From the cell containing the given text, extract its center point as [X, Y] coordinate. 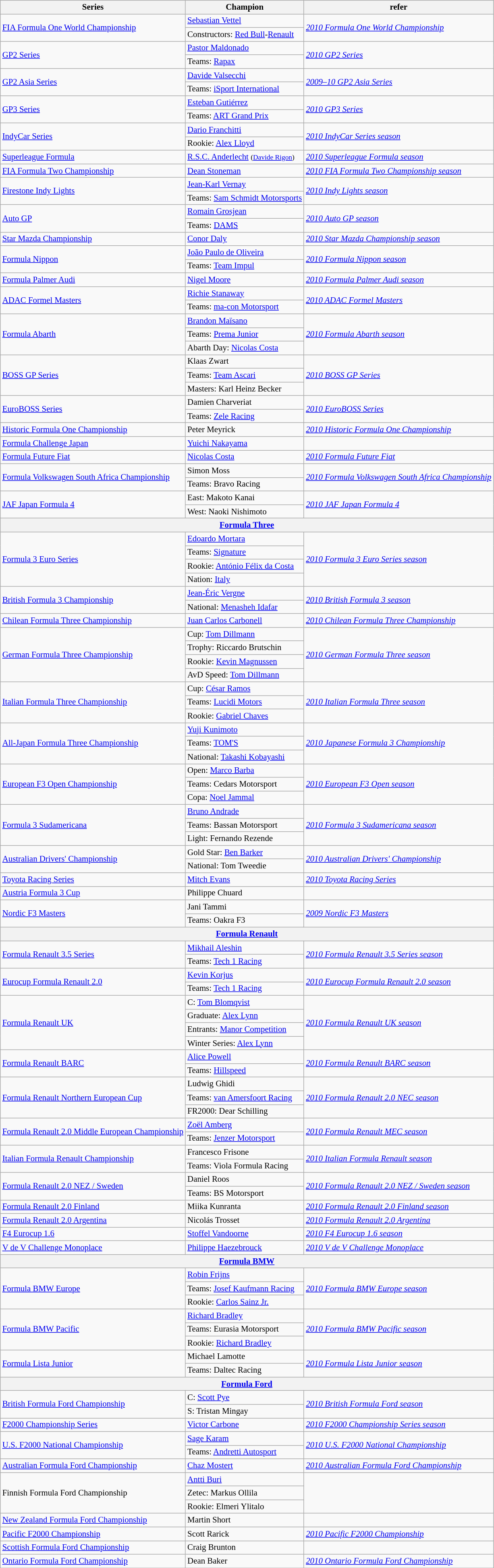
2010 Ontario Formula Ford Championship [399, 1561]
2010 Formula Palmer Audi season [399, 280]
Cup: César Ramos [245, 689]
Richie Stanaway [245, 293]
Formula Renault BARC [93, 1064]
Formula Three [247, 525]
Formula Nippon [93, 259]
Edoardo Mortara [245, 539]
Ontario Formula Ford Championship [93, 1561]
Teams: Rapax [245, 62]
Formula Renault [247, 934]
EuroBOSS Series [93, 409]
Abarth Day: Nicolas Costa [245, 348]
FR2000: Dear Schilling [245, 1111]
Teams: van Amersfoort Racing [245, 1098]
Teams: Eurasia Motorsport [245, 1330]
Trophy: Riccardo Brutschin [245, 648]
2010 EuroBOSS Series [399, 409]
2010 Formula One World Championship [399, 27]
German Formula Three Championship [93, 654]
Nicolas Costa [245, 457]
Scott Rarick [245, 1534]
Teams: BS Motorsport [245, 1193]
Chaz Mostert [245, 1466]
Formula Renault 2.0 Finland [93, 1207]
Nordic F3 Masters [93, 913]
2010 Formula Renault 2.0 Finland season [399, 1207]
Yuji Kunimoto [245, 729]
Champion [245, 7]
Formula BMW Europe [93, 1288]
Bruno Andrade [245, 811]
Formula Renault 2.0 Middle European Championship [93, 1132]
2010 IndyCar Series season [399, 137]
Finnish Formula Ford Championship [93, 1493]
Teams: Daltec Racing [245, 1370]
Graduate: Alex Lynn [245, 1016]
FIA Formula One World Championship [93, 27]
Scottish Formula Ford Championship [93, 1547]
U.S. F2000 National Championship [93, 1445]
Juan Carlos Carbonell [245, 621]
2010 Formula Renault 2.0 Argentina [399, 1220]
2010 Formula Lista Junior season [399, 1363]
Constructors: Red Bull-Renault [245, 34]
Formula Palmer Audi [93, 280]
Rookie: António Félix da Costa [245, 566]
2010 Australian Drivers' Championship [399, 859]
2010 Formula Renault 2.0 NEZ / Sweden season [399, 1186]
2010 Formula 3 Euro Series season [399, 559]
Formula Renault 3.5 Series [93, 955]
Sebastian Vettel [245, 21]
Michael Lamotte [245, 1357]
Jean-Éric Vergne [245, 593]
Alice Powell [245, 1057]
Australian Formula Ford Championship [93, 1466]
Teams: Team Ascari [245, 375]
Teams: Bassan Motorsport [245, 825]
2010 F4 Eurocup 1.6 season [399, 1234]
2010 Formula 3 Sudamericana season [399, 825]
Auto GP [93, 218]
Teams: Viola Formula Racing [245, 1166]
Italian Formula Three Championship [93, 702]
2010 Formula Renault MEC season [399, 1132]
Antti Buri [245, 1479]
Philippe Chuard [245, 893]
Formula Abarth [93, 334]
British Formula 3 Championship [93, 600]
Formula Renault 2.0 NEZ / Sweden [93, 1186]
Formula Renault 2.0 Argentina [93, 1220]
Formula BMW Pacific [93, 1330]
Series [93, 7]
2010 ADAC Formel Masters [399, 300]
Miika Kunranta [245, 1207]
Formula Future Fiat [93, 457]
BOSS GP Series [93, 375]
Teams: Signature [245, 552]
Formula Challenge Japan [93, 443]
Austria Formula 3 Cup [93, 893]
2010 JAF Japan Formula 4 [399, 505]
Teams: Bravo Racing [245, 484]
Teams: Lucidi Motors [245, 702]
Dario Franchitti [245, 130]
2010 Toyota Racing Series [399, 880]
FIA Formula Two Championship [93, 171]
Toyota Racing Series [93, 880]
Rookie: Alex Lloyd [245, 143]
Pacific F2000 Championship [93, 1534]
Simon Moss [245, 470]
Pastor Maldonado [245, 48]
Dean Baker [245, 1561]
Superleague Formula [93, 157]
Rookie: Elmeri Ylitalo [245, 1506]
Davide Valsecchi [245, 75]
Teams: Zele Racing [245, 416]
Mitch Evans [245, 880]
2010 BOSS GP Series [399, 375]
Ludwig Ghidi [245, 1084]
Formula Ford [247, 1384]
Formula Renault UK [93, 1022]
Nicolás Trosset [245, 1220]
Jani Tammi [245, 907]
2010 Italian Formula Renault season [399, 1159]
East: Makoto Kanai [245, 498]
Chilean Formula Three Championship [93, 621]
Teams: Cedars Motorsport [245, 784]
Eurocup Formula Renault 2.0 [93, 982]
2010 F2000 Championship Series season [399, 1425]
Historic Formula One Championship [93, 430]
Teams: Hillspeed [245, 1070]
Formula 3 Euro Series [93, 559]
Italian Formula Renault Championship [93, 1159]
2010 Formula Nippon season [399, 259]
National: Menasheh Idafar [245, 607]
2009 Nordic F3 Masters [399, 913]
2010 Australian Formula Ford Championship [399, 1466]
Nigel Moore [245, 280]
2010 V de V Challenge Monoplace [399, 1247]
2010 Pacific F2000 Championship [399, 1534]
IndyCar Series [93, 137]
2010 Formula Volkswagen South Africa Championship [399, 477]
C: Tom Blomqvist [245, 1002]
Victor Carbone [245, 1425]
2009–10 GP2 Asia Series [399, 82]
Klaas Zwart [245, 362]
Entrants: Manor Competition [245, 1029]
European F3 Open Championship [93, 784]
2010 GP3 Series [399, 110]
2010 FIA Formula Two Championship season [399, 171]
Firestone Indy Lights [93, 191]
Teams: Sam Schmidt Motorsports [245, 198]
Rookie: Gabriel Chaves [245, 716]
Australian Drivers' Championship [93, 859]
R.S.C. Anderlecht (Davide Rigon) [245, 157]
Esteban Gutiérrez [245, 103]
Copa: Noel Jammal [245, 798]
ADAC Formel Masters [93, 300]
2010 Japanese Formula 3 Championship [399, 743]
refer [399, 7]
Romain Grosjean [245, 211]
West: Naoki Nishimoto [245, 512]
2010 Formula Future Fiat [399, 457]
2010 GP2 Series [399, 55]
Teams: Team Impul [245, 266]
Martin Short [245, 1520]
Teams: Oakra F3 [245, 920]
Stoffel Vandoorne [245, 1234]
Damien Charveriat [245, 402]
Star Mazda Championship [93, 239]
GP3 Series [93, 110]
2010 Formula Renault 3.5 Series season [399, 955]
Conor Daly [245, 239]
2010 Formula Renault BARC season [399, 1064]
Gold Star: Ben Barker [245, 852]
Rookie: Kevin Magnussen [245, 661]
British Formula Ford Championship [93, 1404]
Yuichi Nakayama [245, 443]
2010 Formula BMW Pacific season [399, 1330]
Teams: Prema Junior [245, 334]
F4 Eurocup 1.6 [93, 1234]
F2000 Championship Series [93, 1425]
Zoël Amberg [245, 1125]
2010 Italian Formula Three season [399, 702]
Jean-Karl Vernay [245, 184]
Philippe Haezebrouck [245, 1247]
Teams: iSport International [245, 89]
2010 Auto GP season [399, 218]
C: Scott Pye [245, 1398]
2010 European F3 Open season [399, 784]
Teams: ma-con Motorsport [245, 307]
National: Tom Tweedie [245, 866]
2010 British Formula 3 season [399, 600]
Francesco Frisone [245, 1152]
Teams: TOM'S [245, 743]
2010 Superleague Formula season [399, 157]
Robin Frijns [245, 1275]
2010 Historic Formula One Championship [399, 430]
2010 Star Mazda Championship season [399, 239]
Rookie: Richard Bradley [245, 1343]
Formula BMW [247, 1261]
Daniel Roos [245, 1179]
GP2 Series [93, 55]
2010 Formula Renault 2.0 NEC season [399, 1098]
Peter Meyrick [245, 430]
Rookie: Carlos Sainz Jr. [245, 1302]
Teams: Jenzer Motorsport [245, 1139]
2010 German Formula Three season [399, 654]
2010 British Formula Ford season [399, 1404]
Richard Bradley [245, 1316]
Open: Marco Barba [245, 771]
National: Takashi Kobayashi [245, 757]
Nation: Italy [245, 580]
2010 Eurocup Formula Renault 2.0 season [399, 982]
Teams: Andretti Autosport [245, 1452]
AvD Speed: Tom Dillmann [245, 675]
Mikhail Aleshin [245, 948]
S: Tristan Mingay [245, 1411]
Formula 3 Sudamericana [93, 825]
Dean Stoneman [245, 171]
Teams: ART Grand Prix [245, 116]
Light: Fernando Rezende [245, 839]
2010 Chilean Formula Three Championship [399, 621]
2010 Formula Renault UK season [399, 1022]
New Zealand Formula Ford Championship [93, 1520]
JAF Japan Formula 4 [93, 505]
All-Japan Formula Three Championship [93, 743]
Teams: DAMS [245, 225]
2010 Indy Lights season [399, 191]
Teams: Josef Kaufmann Racing [245, 1288]
Zetec: Markus Ollila [245, 1493]
Sage Karam [245, 1438]
V de V Challenge Monoplace [93, 1247]
Formula Volkswagen South Africa Championship [93, 477]
GP2 Asia Series [93, 82]
João Paulo de Oliveira [245, 253]
Masters: Karl Heinz Becker [245, 389]
Brandon Maïsano [245, 321]
2010 Formula BMW Europe season [399, 1288]
Formula Renault Northern European Cup [93, 1098]
2010 U.S. F2000 National Championship [399, 1445]
Craig Brunton [245, 1547]
2010 Formula Abarth season [399, 334]
Formula Lista Junior [93, 1363]
Kevin Korjus [245, 975]
Cup: Tom Dillmann [245, 634]
Winter Series: Alex Lynn [245, 1043]
